Output the [X, Y] coordinate of the center of the cell containing the given text.  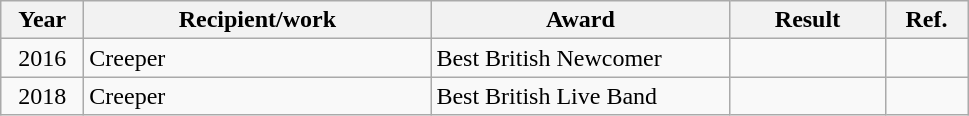
Ref. [926, 20]
2018 [42, 96]
Recipient/work [258, 20]
2016 [42, 58]
Best British Newcomer [580, 58]
Best British Live Band [580, 96]
Result [808, 20]
Year [42, 20]
Award [580, 20]
